Output the (X, Y) coordinate of the center of the cell containing the given text.  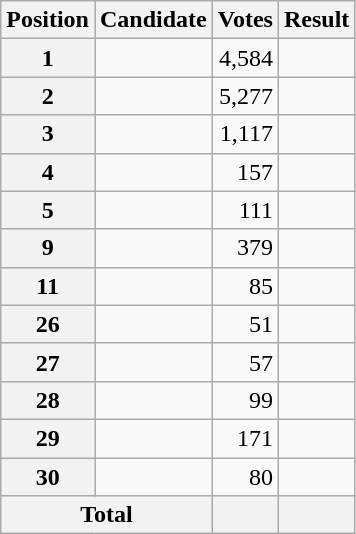
1,117 (245, 134)
Total (107, 515)
5 (48, 210)
Candidate (153, 20)
2 (48, 96)
4,584 (245, 58)
27 (48, 362)
Votes (245, 20)
5,277 (245, 96)
28 (48, 400)
Result (316, 20)
11 (48, 286)
80 (245, 477)
29 (48, 438)
1 (48, 58)
4 (48, 172)
51 (245, 324)
Position (48, 20)
111 (245, 210)
171 (245, 438)
26 (48, 324)
9 (48, 248)
99 (245, 400)
30 (48, 477)
57 (245, 362)
379 (245, 248)
157 (245, 172)
3 (48, 134)
85 (245, 286)
